Provide the (X, Y) coordinate of the cell's center where the given text is located.  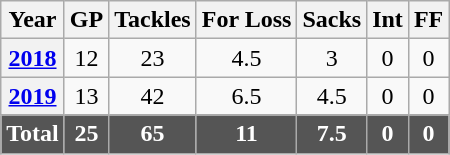
For Loss (246, 20)
Int (388, 20)
2018 (33, 58)
3 (332, 58)
7.5 (332, 134)
42 (153, 96)
65 (153, 134)
Tackles (153, 20)
GP (86, 20)
2019 (33, 96)
23 (153, 58)
12 (86, 58)
11 (246, 134)
Total (33, 134)
Sacks (332, 20)
6.5 (246, 96)
13 (86, 96)
FF (428, 20)
25 (86, 134)
Year (33, 20)
